Search for the cell housing the specified text and yield its (x, y) center coordinate. 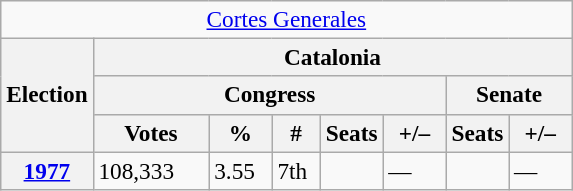
Senate (509, 95)
Cortes Generales (286, 19)
7th (296, 170)
3.55 (240, 170)
108,333 (151, 170)
% (240, 133)
Catalonia (332, 57)
Votes (151, 133)
Election (47, 94)
# (296, 133)
Congress (270, 95)
1977 (47, 170)
